For the text-containing cell, return its midpoint in [X, Y] coordinate format. 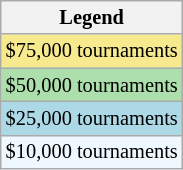
$10,000 tournaments [92, 152]
$50,000 tournaments [92, 85]
Legend [92, 17]
$75,000 tournaments [92, 51]
$25,000 tournaments [92, 118]
